From the cell containing the given text, extract its center point as (x, y) coordinate. 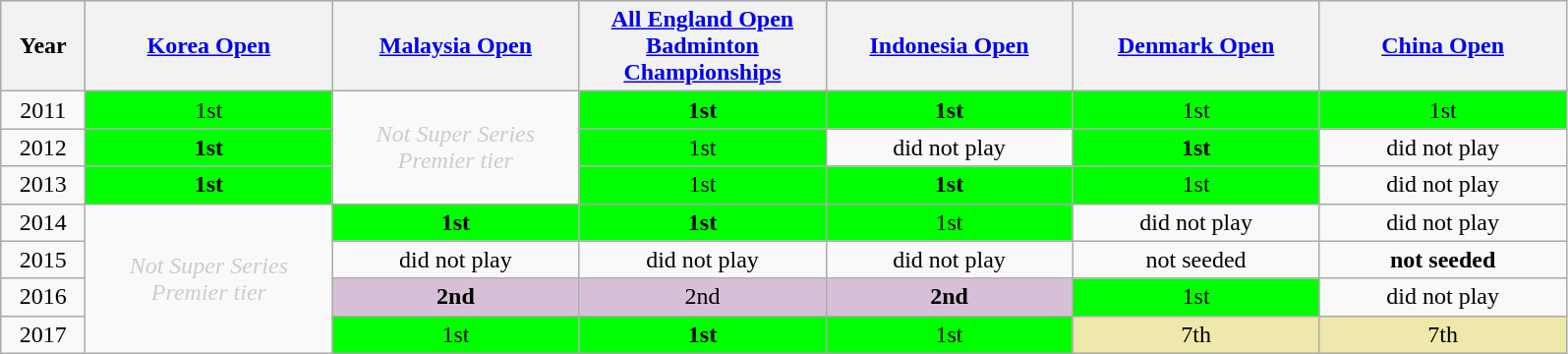
China Open (1443, 46)
Malaysia Open (456, 46)
2013 (43, 185)
2017 (43, 334)
2012 (43, 147)
2015 (43, 260)
All England Open Badminton Championships (702, 46)
2016 (43, 297)
2011 (43, 110)
Korea Open (208, 46)
Denmark Open (1195, 46)
Indonesia Open (950, 46)
Year (43, 46)
2014 (43, 222)
